Search for the cell housing the specified text and yield its (X, Y) center coordinate. 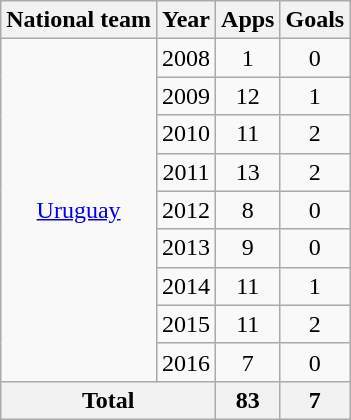
2016 (186, 362)
9 (248, 248)
2008 (186, 58)
8 (248, 210)
2012 (186, 210)
2015 (186, 324)
13 (248, 172)
12 (248, 96)
Uruguay (79, 210)
Total (108, 400)
Goals (315, 20)
2009 (186, 96)
2011 (186, 172)
2010 (186, 134)
2013 (186, 248)
83 (248, 400)
Year (186, 20)
Apps (248, 20)
National team (79, 20)
2014 (186, 286)
